From the cell containing the given text, extract its center point as [X, Y] coordinate. 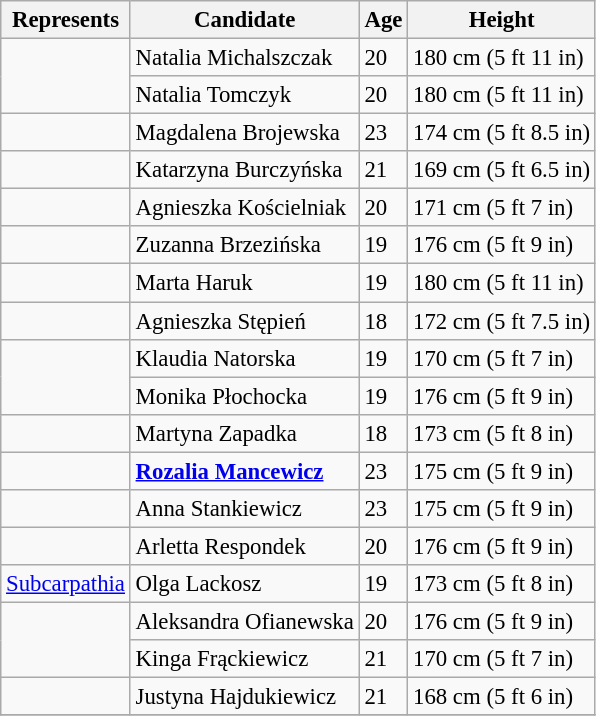
Natalia Michalszczak [244, 58]
Magdalena Brojewska [244, 133]
Aleksandra Ofianewska [244, 621]
Agnieszka Kościelniak [244, 208]
168 cm (5 ft 6 in) [502, 697]
174 cm (5 ft 8.5 in) [502, 133]
Martyna Zapadka [244, 433]
Agnieszka Stępień [244, 321]
Zuzanna Brzezińska [244, 245]
Represents [66, 20]
Kinga Frąckiewicz [244, 659]
Candidate [244, 20]
Natalia Tomczyk [244, 95]
Olga Lackosz [244, 584]
Justyna Hajdukiewicz [244, 697]
Rozalia Mancewicz [244, 471]
172 cm (5 ft 7.5 in) [502, 321]
Monika Płochocka [244, 396]
Arletta Respondek [244, 546]
169 cm (5 ft 6.5 in) [502, 170]
Klaudia Natorska [244, 358]
Height [502, 20]
Anna Stankiewicz [244, 509]
Age [384, 20]
Katarzyna Burczyńska [244, 170]
Marta Haruk [244, 283]
Subcarpathia [66, 584]
171 cm (5 ft 7 in) [502, 208]
